Extract the [x, y] coordinate from the center of the cell holding the provided text.  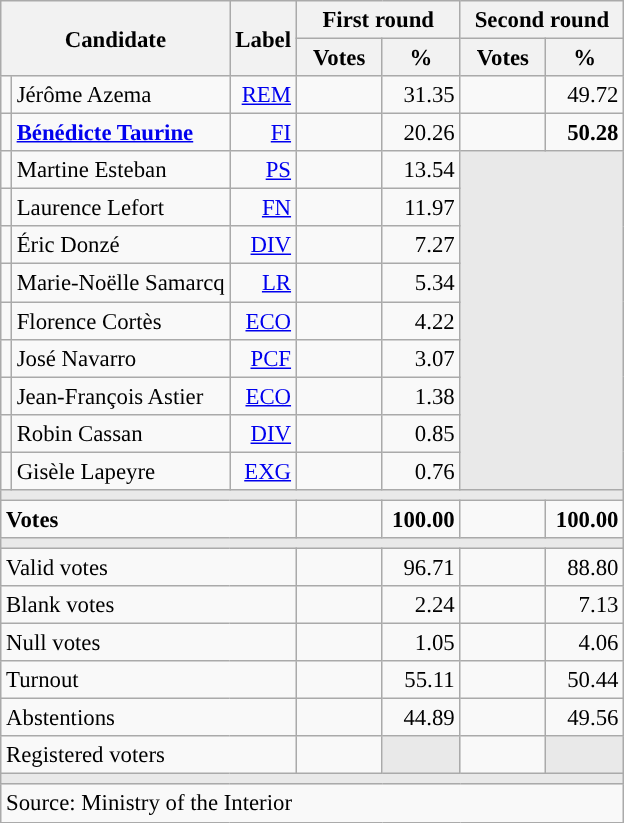
Robin Cassan [120, 433]
0.85 [421, 433]
Bénédicte Taurine [120, 133]
2.24 [421, 605]
Registered voters [149, 755]
7.27 [421, 245]
Second round [542, 20]
PS [263, 170]
LR [263, 283]
20.26 [421, 133]
Jean-François Astier [120, 396]
3.07 [421, 358]
Abstentions [149, 718]
Source: Ministry of the Interior [312, 804]
Éric Donzé [120, 245]
Florence Cortès [120, 321]
0.76 [421, 471]
31.35 [421, 95]
50.44 [585, 680]
Laurence Lefort [120, 208]
44.89 [421, 718]
First round [378, 20]
1.05 [421, 643]
49.72 [585, 95]
Gisèle Lapeyre [120, 471]
7.13 [585, 605]
Null votes [149, 643]
1.38 [421, 396]
FI [263, 133]
REM [263, 95]
Candidate [116, 38]
Marie-Noëlle Samarcq [120, 283]
88.80 [585, 567]
49.56 [585, 718]
Label [263, 38]
PCF [263, 358]
5.34 [421, 283]
Martine Esteban [120, 170]
11.97 [421, 208]
4.06 [585, 643]
Jérôme Azema [120, 95]
EXG [263, 471]
Turnout [149, 680]
4.22 [421, 321]
13.54 [421, 170]
FN [263, 208]
55.11 [421, 680]
Valid votes [149, 567]
José Navarro [120, 358]
96.71 [421, 567]
50.28 [585, 133]
Blank votes [149, 605]
